Detect which cell encompasses the target text, then output its (X, Y) center coordinate. 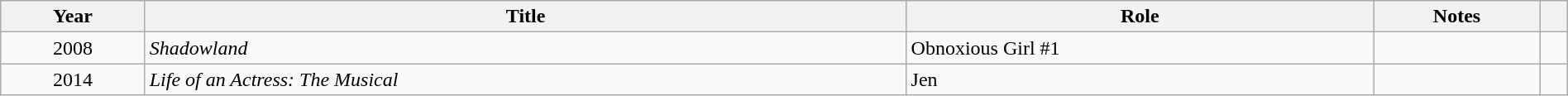
2008 (73, 48)
Role (1140, 17)
Title (526, 17)
Notes (1456, 17)
Year (73, 17)
Shadowland (526, 48)
Jen (1140, 79)
Obnoxious Girl #1 (1140, 48)
Life of an Actress: The Musical (526, 79)
2014 (73, 79)
